Detect which cell encompasses the target text, then output its [x, y] center coordinate. 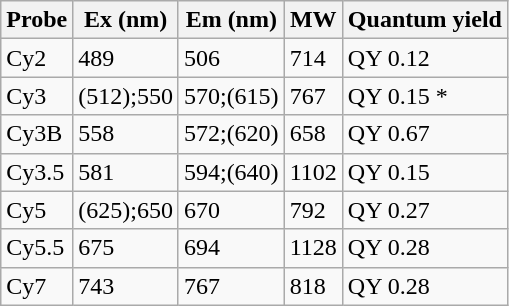
QY 0.15 [424, 172]
QY 0.15 * [424, 96]
694 [231, 248]
Cy2 [37, 58]
506 [231, 58]
594;(640) [231, 172]
Cy3.5 [37, 172]
MW [313, 20]
581 [126, 172]
(512);550 [126, 96]
Cy3 [37, 96]
792 [313, 210]
Cy3B [37, 134]
675 [126, 248]
Em (nm) [231, 20]
Cy7 [37, 286]
714 [313, 58]
489 [126, 58]
Cy5 [37, 210]
Probe [37, 20]
670 [231, 210]
658 [313, 134]
1128 [313, 248]
818 [313, 286]
QY 0.67 [424, 134]
Cy5.5 [37, 248]
Quantum yield [424, 20]
570;(615) [231, 96]
QY 0.27 [424, 210]
572;(620) [231, 134]
743 [126, 286]
(625);650 [126, 210]
Ex (nm) [126, 20]
1102 [313, 172]
QY 0.12 [424, 58]
558 [126, 134]
